Provide the (x, y) coordinate of the cell's center where the given text is located.  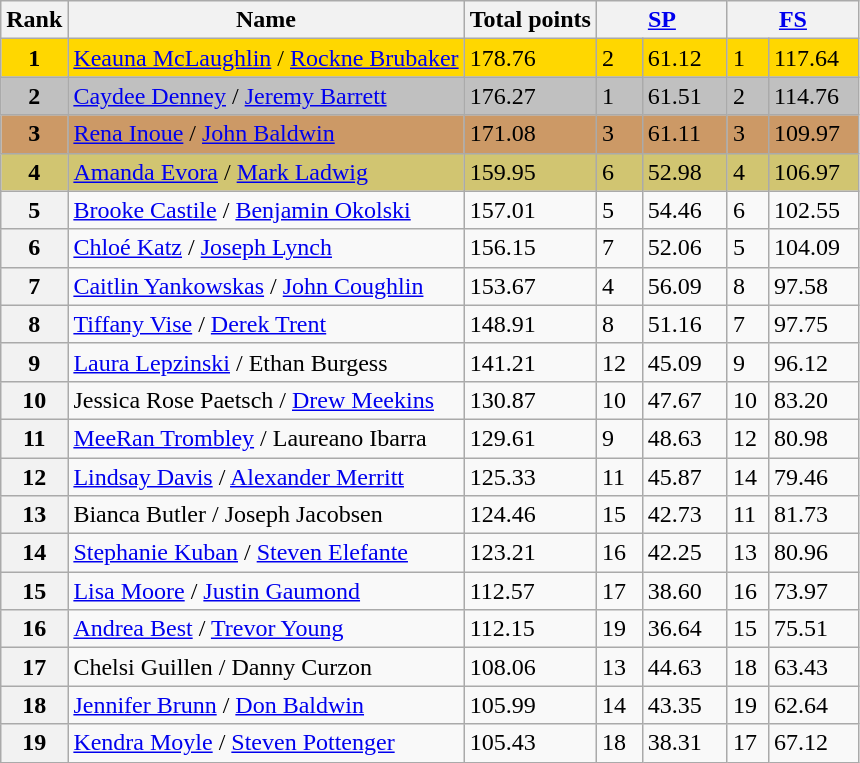
61.11 (684, 134)
Keauna McLaughlin / Rockne Brubaker (266, 58)
Lindsay Davis / Alexander Merritt (266, 477)
52.06 (684, 248)
141.21 (530, 362)
Bianca Butler / Joseph Jacobsen (266, 515)
Chelsi Guillen / Danny Curzon (266, 667)
109.97 (813, 134)
38.31 (684, 743)
112.15 (530, 629)
123.21 (530, 553)
42.73 (684, 515)
54.46 (684, 210)
63.43 (813, 667)
Rank (34, 20)
114.76 (813, 96)
178.76 (530, 58)
104.09 (813, 248)
61.12 (684, 58)
130.87 (530, 400)
102.55 (813, 210)
52.98 (684, 172)
117.64 (813, 58)
105.43 (530, 743)
MeeRan Trombley / Laureano Ibarra (266, 438)
Jessica Rose Paetsch / Drew Meekins (266, 400)
44.63 (684, 667)
80.96 (813, 553)
45.87 (684, 477)
97.75 (813, 324)
47.67 (684, 400)
176.27 (530, 96)
SP (662, 20)
108.06 (530, 667)
97.58 (813, 286)
51.16 (684, 324)
106.97 (813, 172)
124.46 (530, 515)
Rena Inoue / John Baldwin (266, 134)
61.51 (684, 96)
157.01 (530, 210)
125.33 (530, 477)
Tiffany Vise / Derek Trent (266, 324)
FS (792, 20)
112.57 (530, 591)
75.51 (813, 629)
67.12 (813, 743)
Andrea Best / Trevor Young (266, 629)
79.46 (813, 477)
80.98 (813, 438)
Kendra Moyle / Steven Pottenger (266, 743)
153.67 (530, 286)
62.64 (813, 705)
Amanda Evora / Mark Ladwig (266, 172)
56.09 (684, 286)
148.91 (530, 324)
42.25 (684, 553)
36.64 (684, 629)
Name (266, 20)
38.60 (684, 591)
Jennifer Brunn / Don Baldwin (266, 705)
159.95 (530, 172)
Chloé Katz / Joseph Lynch (266, 248)
Laura Lepzinski / Ethan Burgess (266, 362)
43.35 (684, 705)
129.61 (530, 438)
73.97 (813, 591)
Caitlin Yankowskas / John Coughlin (266, 286)
Caydee Denney / Jeremy Barrett (266, 96)
81.73 (813, 515)
Total points (530, 20)
Lisa Moore / Justin Gaumond (266, 591)
45.09 (684, 362)
48.63 (684, 438)
Brooke Castile / Benjamin Okolski (266, 210)
96.12 (813, 362)
Stephanie Kuban / Steven Elefante (266, 553)
156.15 (530, 248)
171.08 (530, 134)
105.99 (530, 705)
83.20 (813, 400)
